Find where the given text appears and provide that cell's center as (X, Y) coordinate. 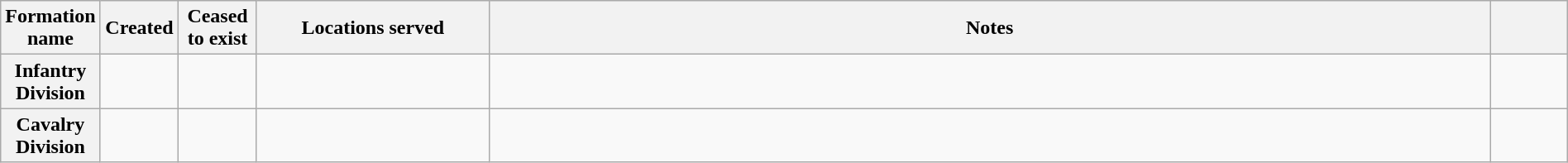
Infantry Division (50, 81)
Formation name (50, 28)
Created (139, 28)
Cavalry Division (50, 136)
Notes (989, 28)
Ceased to exist (218, 28)
Locations served (372, 28)
